Provide the [x, y] coordinate of the cell's center where the given text is located.  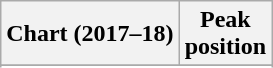
Chart (2017–18) [90, 34]
Peakposition [225, 34]
